Provide the [x, y] coordinate of the cell's center where the given text is located.  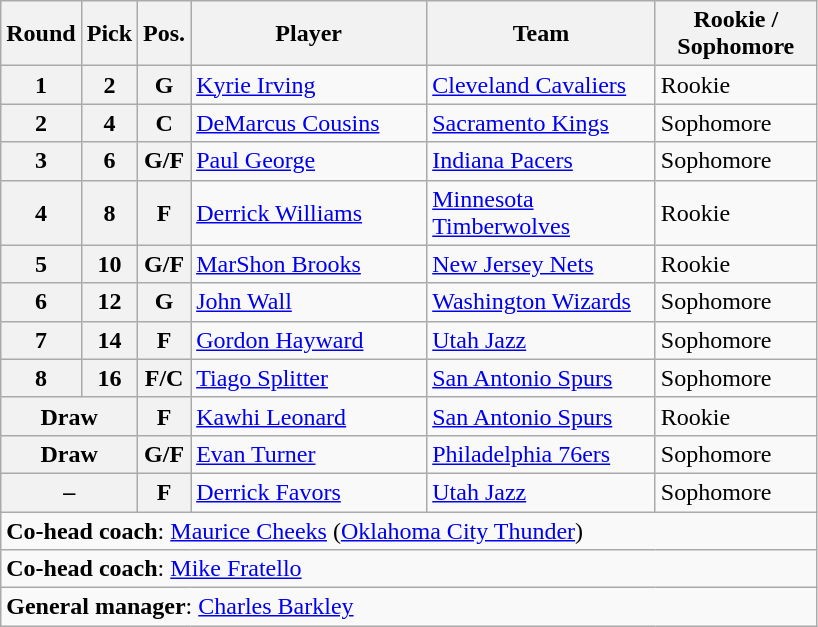
Pick [109, 34]
– [70, 492]
16 [109, 378]
Minnesota Timberwolves [542, 212]
Rookie / Sophomore [736, 34]
Co-head coach: Maurice Cheeks (Oklahoma City Thunder) [409, 531]
John Wall [309, 302]
DeMarcus Cousins [309, 123]
Gordon Hayward [309, 340]
7 [41, 340]
3 [41, 161]
MarShon Brooks [309, 264]
Indiana Pacers [542, 161]
Paul George [309, 161]
5 [41, 264]
Co-head coach: Mike Fratello [409, 569]
Sacramento Kings [542, 123]
10 [109, 264]
Kyrie Irving [309, 85]
Philadelphia 76ers [542, 454]
Derrick Favors [309, 492]
New Jersey Nets [542, 264]
General manager: Charles Barkley [409, 607]
Cleveland Cavaliers [542, 85]
C [164, 123]
Evan Turner [309, 454]
Team [542, 34]
12 [109, 302]
1 [41, 85]
F/C [164, 378]
Pos. [164, 34]
Round [41, 34]
Derrick Williams [309, 212]
Player [309, 34]
Kawhi Leonard [309, 416]
Tiago Splitter [309, 378]
Washington Wizards [542, 302]
14 [109, 340]
